Find where the given text appears and provide that cell's center as [x, y] coordinate. 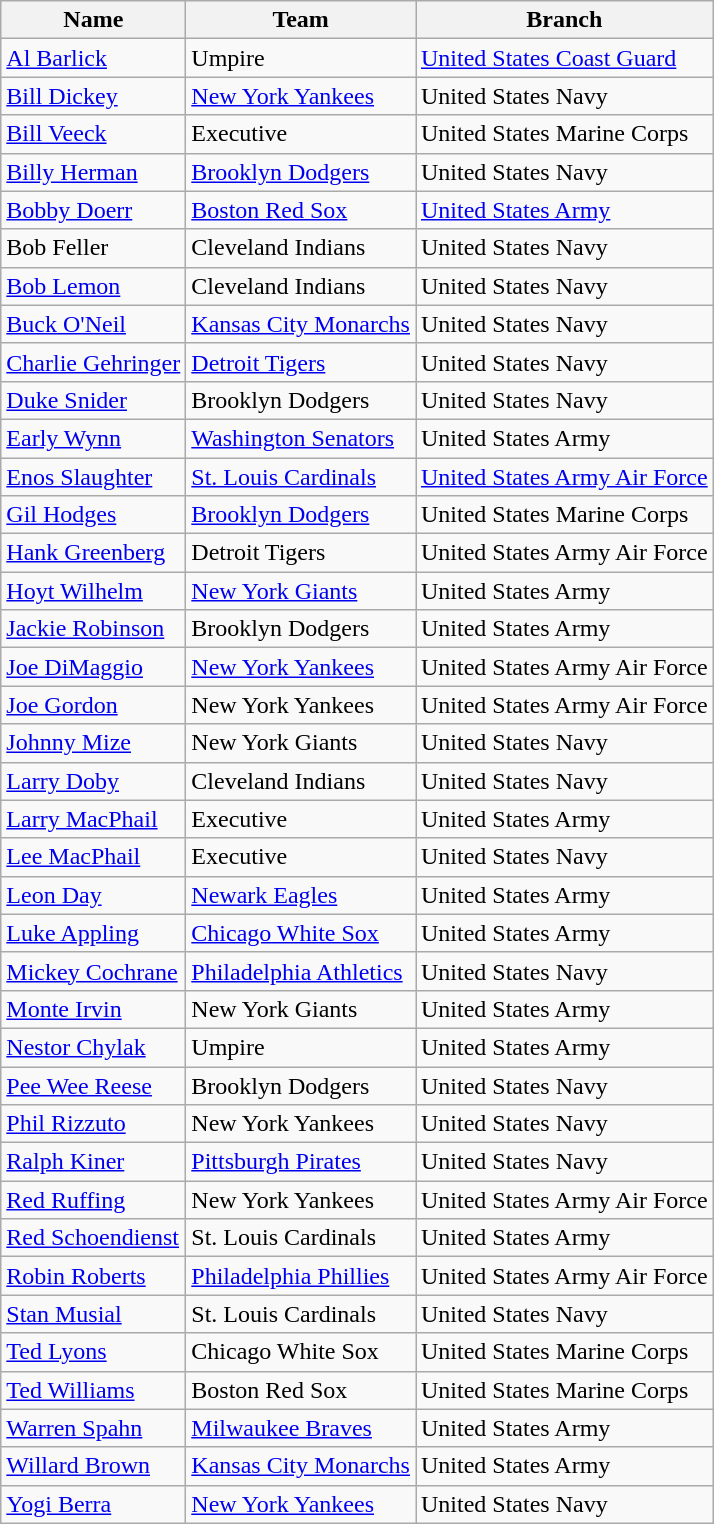
Yogi Berra [94, 1504]
Hoyt Wilhelm [94, 591]
Leon Day [94, 895]
Ralph Kiner [94, 1162]
Robin Roberts [94, 1276]
Newark Eagles [301, 895]
Willard Brown [94, 1466]
Pee Wee Reese [94, 1085]
Team [301, 20]
Joe Gordon [94, 705]
Warren Spahn [94, 1428]
Monte Irvin [94, 1009]
Bob Lemon [94, 286]
Bob Feller [94, 248]
Duke Snider [94, 400]
Philadelphia Athletics [301, 971]
Phil Rizzuto [94, 1124]
Lee MacPhail [94, 857]
United States Coast Guard [565, 58]
Larry Doby [94, 781]
Bobby Doerr [94, 210]
Buck O'Neil [94, 324]
Stan Musial [94, 1314]
Luke Appling [94, 933]
Nestor Chylak [94, 1047]
Mickey Cochrane [94, 971]
Red Schoendienst [94, 1238]
Ted Lyons [94, 1352]
Bill Dickey [94, 96]
Milwaukee Braves [301, 1428]
Gil Hodges [94, 515]
Jackie Robinson [94, 629]
Joe DiMaggio [94, 667]
Pittsburgh Pirates [301, 1162]
Red Ruffing [94, 1200]
Branch [565, 20]
Bill Veeck [94, 134]
Johnny Mize [94, 743]
Early Wynn [94, 438]
Hank Greenberg [94, 553]
Charlie Gehringer [94, 362]
Philadelphia Phillies [301, 1276]
Ted Williams [94, 1390]
Al Barlick [94, 58]
Washington Senators [301, 438]
Billy Herman [94, 172]
Enos Slaughter [94, 477]
Larry MacPhail [94, 819]
Name [94, 20]
